From the cell containing the given text, extract its center point as (x, y) coordinate. 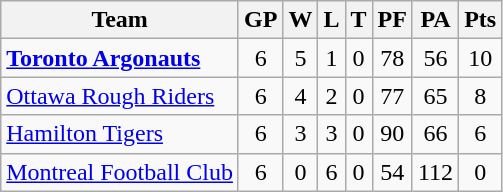
90 (392, 134)
2 (332, 96)
54 (392, 172)
56 (435, 58)
77 (392, 96)
Ottawa Rough Riders (120, 96)
W (300, 20)
78 (392, 58)
10 (480, 58)
PA (435, 20)
Team (120, 20)
66 (435, 134)
GP (260, 20)
5 (300, 58)
Pts (480, 20)
Montreal Football Club (120, 172)
112 (435, 172)
PF (392, 20)
8 (480, 96)
4 (300, 96)
Toronto Argonauts (120, 58)
1 (332, 58)
T (358, 20)
65 (435, 96)
Hamilton Tigers (120, 134)
L (332, 20)
